Identify which cell holds the provided text, then report its (x, y) central coordinate. 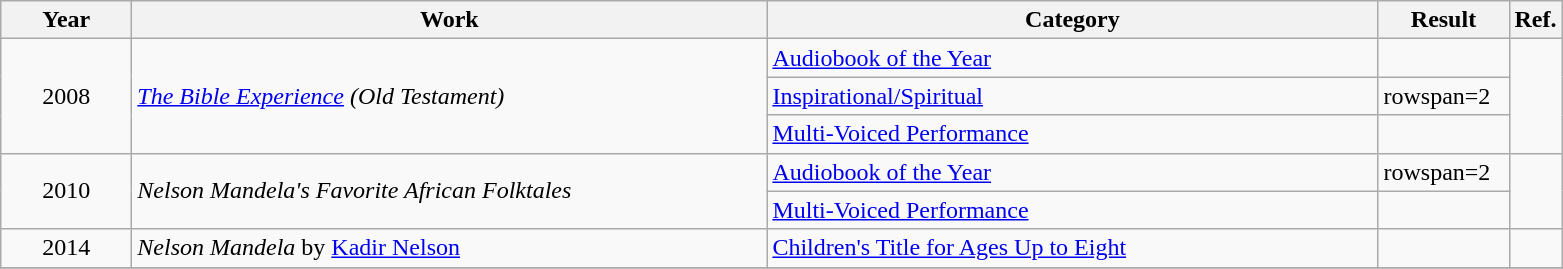
Result (1444, 20)
Category (1072, 20)
Nelson Mandela by Kadir Nelson (450, 248)
2014 (66, 248)
2010 (66, 191)
Nelson Mandela's Favorite African Folktales (450, 191)
Year (66, 20)
Ref. (1536, 20)
Children's Title for Ages Up to Eight (1072, 248)
2008 (66, 96)
Inspirational/Spiritual (1072, 96)
The Bible Experience (Old Testament) (450, 96)
Work (450, 20)
